Search for the cell housing the specified text and yield its (x, y) center coordinate. 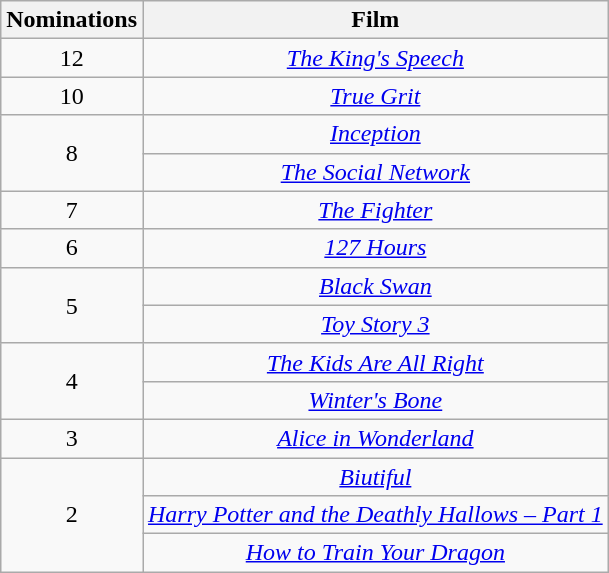
2 (72, 515)
Winter's Bone (375, 400)
4 (72, 381)
12 (72, 58)
Toy Story 3 (375, 324)
Biutiful (375, 477)
The Social Network (375, 172)
5 (72, 305)
Nominations (72, 20)
The Kids Are All Right (375, 362)
7 (72, 210)
How to Train Your Dragon (375, 553)
3 (72, 438)
Inception (375, 134)
The King's Speech (375, 58)
10 (72, 96)
Harry Potter and the Deathly Hallows – Part 1 (375, 515)
Film (375, 20)
Black Swan (375, 286)
6 (72, 248)
The Fighter (375, 210)
127 Hours (375, 248)
True Grit (375, 96)
8 (72, 153)
Alice in Wonderland (375, 438)
